Identify which cell holds the provided text, then report its (x, y) central coordinate. 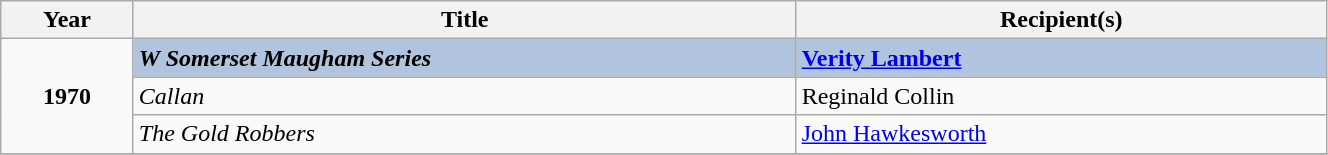
Callan (464, 96)
1970 (68, 96)
Year (68, 20)
Title (464, 20)
W Somerset Maugham Series (464, 58)
Reginald Collin (1061, 96)
Recipient(s) (1061, 20)
Verity Lambert (1061, 58)
John Hawkesworth (1061, 134)
The Gold Robbers (464, 134)
